Scan for the cell matching the given text and deliver its (x, y) coordinate at center. 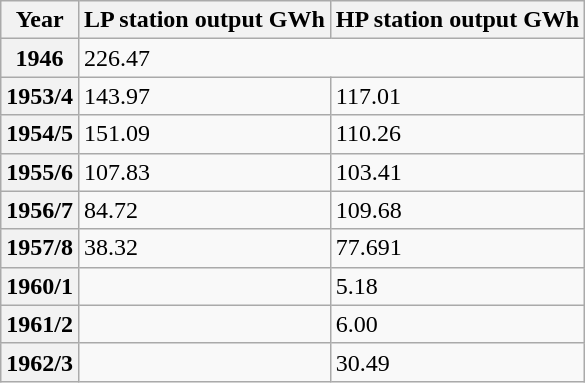
110.26 (457, 134)
5.18 (457, 286)
1946 (40, 58)
109.68 (457, 210)
30.49 (457, 362)
6.00 (457, 324)
1961/2 (40, 324)
1960/1 (40, 286)
1962/3 (40, 362)
1956/7 (40, 210)
HP station output GWh (457, 20)
77.691 (457, 248)
1954/5 (40, 134)
107.83 (204, 172)
84.72 (204, 210)
151.09 (204, 134)
1957/8 (40, 248)
38.32 (204, 248)
103.41 (457, 172)
1953/4 (40, 96)
1955/6 (40, 172)
117.01 (457, 96)
226.47 (331, 58)
143.97 (204, 96)
LP station output GWh (204, 20)
Year (40, 20)
